From the cell containing the given text, extract its center point as (x, y) coordinate. 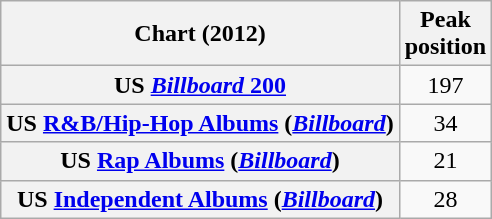
US Rap Albums (Billboard) (200, 161)
28 (445, 199)
197 (445, 85)
21 (445, 161)
34 (445, 123)
Peakposition (445, 34)
US Billboard 200 (200, 85)
Chart (2012) (200, 34)
US R&B/Hip-Hop Albums (Billboard) (200, 123)
US Independent Albums (Billboard) (200, 199)
